Provide the (X, Y) coordinate of the cell's center where the given text is located.  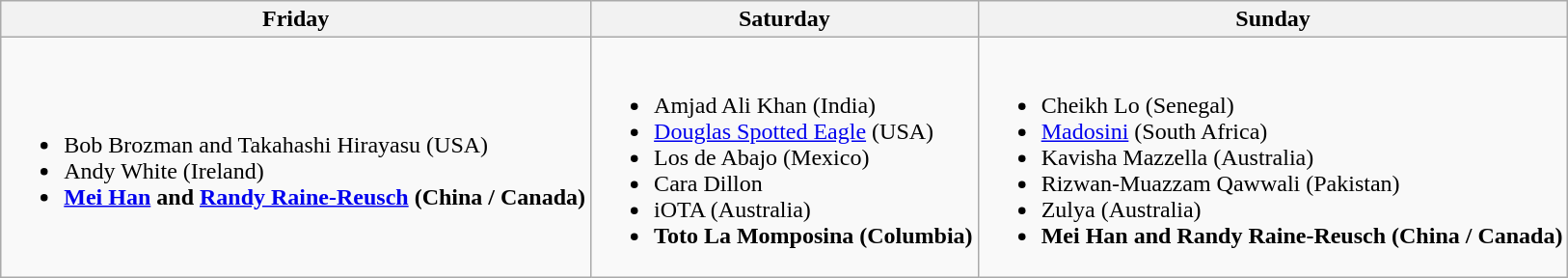
Amjad Ali Khan (India)Douglas Spotted Eagle (USA)Los de Abajo (Mexico)Cara DilloniOTA (Australia)Toto La Momposina (Columbia) (785, 157)
Sunday (1273, 19)
Saturday (785, 19)
Bob Brozman and Takahashi Hirayasu (USA)Andy White (Ireland)Mei Han and Randy Raine-Reusch (China / Canada) (296, 157)
Friday (296, 19)
